Return the (X, Y) coordinate for the center point of the cell that contains the specified text.  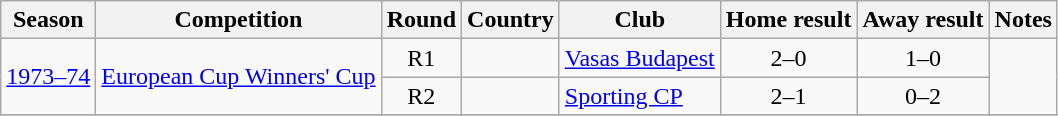
Vasas Budapest (640, 58)
1–0 (923, 58)
2–0 (788, 58)
Away result (923, 20)
R2 (421, 96)
0–2 (923, 96)
Sporting CP (640, 96)
Home result (788, 20)
Competition (238, 20)
Country (511, 20)
European Cup Winners' Cup (238, 77)
2–1 (788, 96)
R1 (421, 58)
Notes (1023, 20)
Round (421, 20)
Club (640, 20)
1973–74 (48, 77)
Season (48, 20)
